Find where the given text appears and provide that cell's center as [X, Y] coordinate. 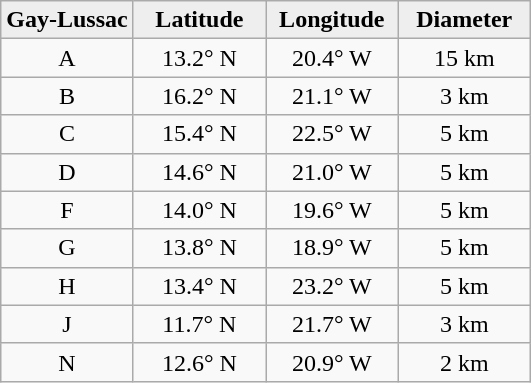
14.6° N [199, 172]
C [67, 134]
21.0° W [332, 172]
2 km [464, 362]
H [67, 286]
G [67, 248]
Diameter [464, 20]
13.8° N [199, 248]
13.2° N [199, 58]
J [67, 324]
A [67, 58]
Gay-Lussac [67, 20]
21.7° W [332, 324]
Longitude [332, 20]
22.5° W [332, 134]
Latitude [199, 20]
18.9° W [332, 248]
20.4° W [332, 58]
23.2° W [332, 286]
19.6° W [332, 210]
15.4° N [199, 134]
16.2° N [199, 96]
12.6° N [199, 362]
20.9° W [332, 362]
11.7° N [199, 324]
F [67, 210]
N [67, 362]
13.4° N [199, 286]
15 km [464, 58]
21.1° W [332, 96]
14.0° N [199, 210]
D [67, 172]
B [67, 96]
